Determine the [x, y] coordinate at the center of the cell enclosing the given text.  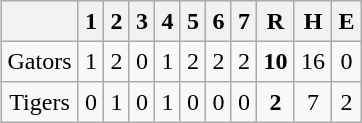
4 [168, 21]
5 [193, 21]
R [276, 21]
16 [313, 61]
3 [142, 21]
E [347, 21]
Tigers [40, 102]
H [313, 21]
10 [276, 61]
6 [219, 21]
Gators [40, 61]
